Search for the cell housing the specified text and yield its [x, y] center coordinate. 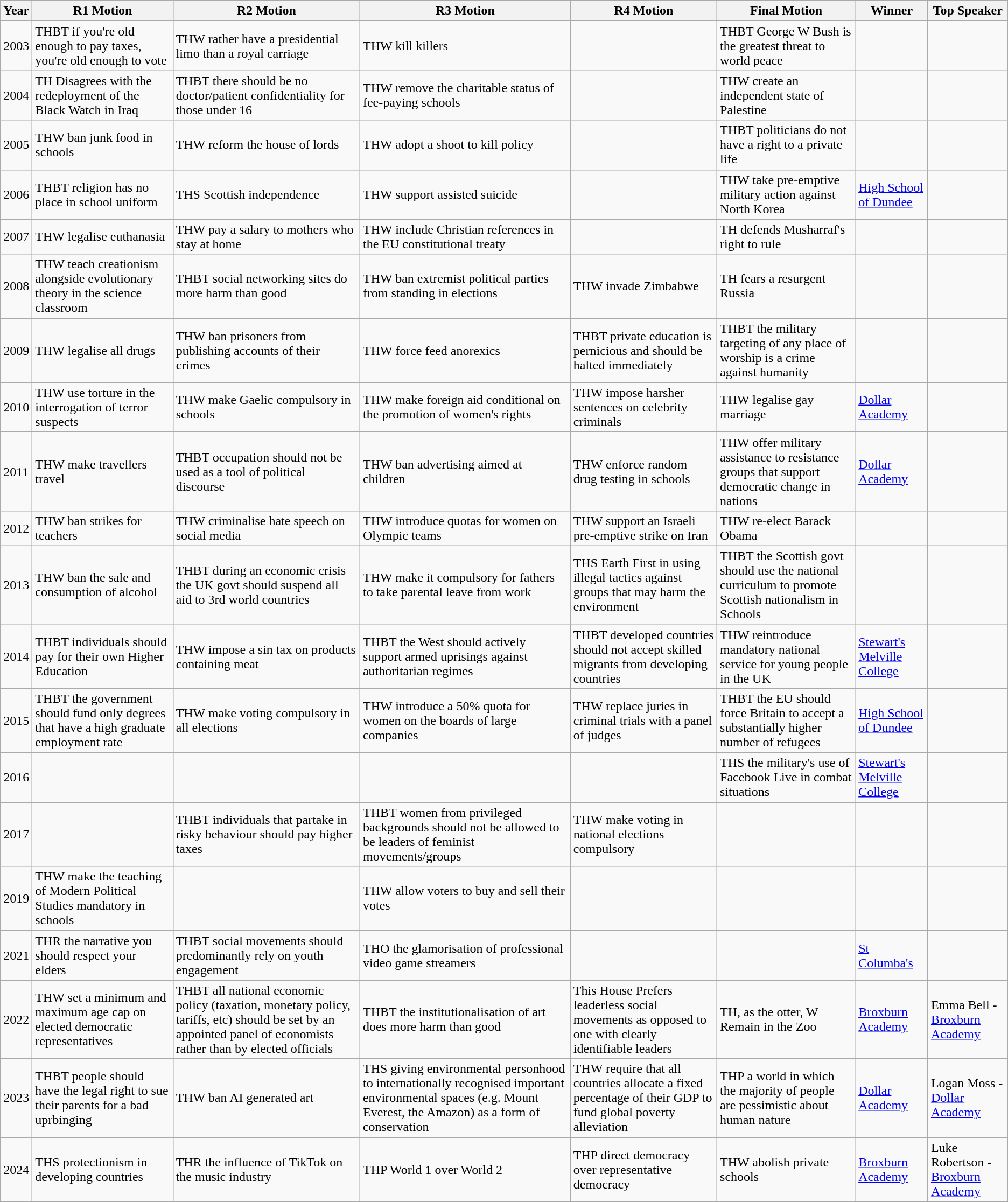
THW make foreign aid conditional on the promotion of women's rights [465, 407]
THBT the EU should force Britain to accept a substantially higher number of refugees [786, 721]
THW make it compulsory for fathers to take parental leave from work [465, 585]
THW pay a salary to mothers who stay at home [266, 237]
THW force feed anorexics [465, 350]
THW ban extremist political parties from standing in elections [465, 286]
Final Motion [786, 11]
R3 Motion [465, 11]
THBT individuals should pay for their own Higher Education [102, 657]
R4 Motion [643, 11]
THBT during an economic crisis the UK govt should suspend all aid to 3rd world countries [266, 585]
2019 [16, 898]
THBT the government should fund only degrees that have a high graduate employment rate [102, 721]
THW require that all countries allocate a fixed percentage of their GDP to fund global poverty alleviation [643, 1098]
THW teach creationism alongside evolutionary theory in the science classroom [102, 286]
THW legalise all drugs [102, 350]
Winner [892, 11]
THBT women from privileged backgrounds should not be allowed to be leaders of feminist movements/groups [465, 835]
2021 [16, 955]
THS protectionism in developing countries [102, 1170]
THW kill killers [465, 46]
St Columba's [892, 955]
THW reintroduce mandatory national service for young people in the UK [786, 657]
2004 [16, 95]
THW make travellers travel [102, 471]
THS Scottish independence [266, 194]
Logan Moss - Dollar Academy [968, 1098]
THW replace juries in criminal trials with a panel of judges [643, 721]
THW reform the house of lords [266, 145]
THW allow voters to buy and sell their votes [465, 898]
2024 [16, 1170]
THW re-elect Barack Obama [786, 528]
THW create an independent state of Palestine [786, 95]
THP World 1 over World 2 [465, 1170]
THW legalise euthanasia [102, 237]
THW ban advertising aimed at children [465, 471]
2013 [16, 585]
2010 [16, 407]
THW legalise gay marriage [786, 407]
THW set a minimum and maximum age cap on elected democratic representatives [102, 1019]
THW rather have a presidential limo than a royal carriage [266, 46]
THW enforce random drug testing in schools [643, 471]
THW introduce a 50% quota for women on the boards of large companies [465, 721]
2009 [16, 350]
THS the military's use of Facebook Live in combat situations [786, 778]
THW support an Israeli pre-emptive strike on Iran [643, 528]
Emma Bell - Broxburn Academy [968, 1019]
THBT politicians do not have a right to a private life [786, 145]
THW ban strikes for teachers [102, 528]
THBT George W Bush is the greatest threat to world peace [786, 46]
THBT religion has no place in school uniform [102, 194]
THBT private education is pernicious and should be halted immediately [643, 350]
2008 [16, 286]
THW abolish private schools [786, 1170]
THBT the West should actively support armed uprisings against authoritarian regimes [465, 657]
2012 [16, 528]
THW remove the charitable status of fee-paying schools [465, 95]
TH fears a resurgent Russia [786, 286]
THW make the teaching of Modern Political Studies mandatory in schools [102, 898]
THBT social movements should predominantly rely on youth engagement [266, 955]
2017 [16, 835]
THR the influence of TikTok on the music industry [266, 1170]
THO the glamorisation of professional video game streamers [465, 955]
THW make voting in national elections compulsory [643, 835]
TH defends Musharraf's right to rule [786, 237]
THBT people should have the legal right to sue their parents for a bad uprbinging [102, 1098]
THR the narrative you should respect your elders [102, 955]
Year [16, 11]
2006 [16, 194]
2015 [16, 721]
THP direct democracy over representative democracy [643, 1170]
2007 [16, 237]
R2 Motion [266, 11]
THW ban prisoners from publishing accounts of their crimes [266, 350]
R1 Motion [102, 11]
THW ban the sale and consumption of alcohol [102, 585]
2016 [16, 778]
2005 [16, 145]
THBT the Scottish govt should use the national curriculum to promote Scottish nationalism in Schools [786, 585]
THW offer military assistance to resistance groups that support democratic change in nations [786, 471]
THW ban junk food in schools [102, 145]
THW use torture in the interrogation of terror suspects [102, 407]
TH, as the otter, W Remain in the Zoo [786, 1019]
THW impose a sin tax on products containing meat [266, 657]
THW impose harsher sentences on celebrity criminals [643, 407]
THBT social networking sites do more harm than good [266, 286]
2003 [16, 46]
THW make voting compulsory in all elections [266, 721]
THW ban AI generated art [266, 1098]
This House Prefers leaderless social movements as opposed to one with clearly identifiable leaders [643, 1019]
THW include Christian references in the EU constitutional treaty [465, 237]
2011 [16, 471]
THBT the institutionalisation of art does more harm than good [465, 1019]
THP a world in which the majority of people are pessimistic about human nature [786, 1098]
THW invade Zimbabwe [643, 286]
THBT if you're old enough to pay taxes, you're old enough to vote [102, 46]
THW adopt a shoot to kill policy [465, 145]
THBT the military targeting of any place of worship is a crime against humanity [786, 350]
THW criminalise hate speech on social media [266, 528]
TH Disagrees with the redeployment of the Black Watch in Iraq [102, 95]
THS Earth First in using illegal tactics against groups that may harm the environment [643, 585]
THW support assisted suicide [465, 194]
THBT individuals that partake in risky behaviour should pay higher taxes [266, 835]
THBT there should be no doctor/patient confidentiality for those under 16 [266, 95]
THW take pre-emptive military action against North Korea [786, 194]
2014 [16, 657]
Top Speaker [968, 11]
Luke Robertson - Broxburn Academy [968, 1170]
2023 [16, 1098]
2022 [16, 1019]
THW introduce quotas for women on Olympic teams [465, 528]
THBT occupation should not be used as a tool of political discourse [266, 471]
THW make Gaelic compulsory in schools [266, 407]
THBT developed countries should not accept skilled migrants from developing countries [643, 657]
